Output the [X, Y] coordinate of the center of the cell containing the given text.  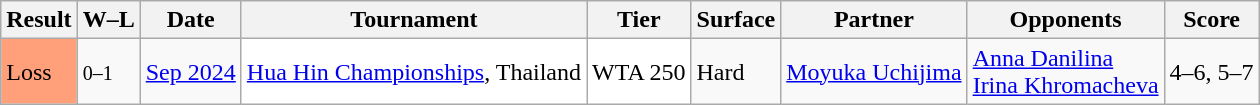
Sep 2024 [190, 72]
4–6, 5–7 [1212, 72]
Score [1212, 20]
Partner [874, 20]
Loss [39, 72]
Date [190, 20]
W–L [108, 20]
0–1 [108, 72]
Moyuka Uchijima [874, 72]
Anna Danilina Irina Khromacheva [1066, 72]
Tournament [414, 20]
WTA 250 [639, 72]
Tier [639, 20]
Opponents [1066, 20]
Hua Hin Championships, Thailand [414, 72]
Surface [736, 20]
Result [39, 20]
Hard [736, 72]
